Return [X, Y] of the center of cell containing provided text 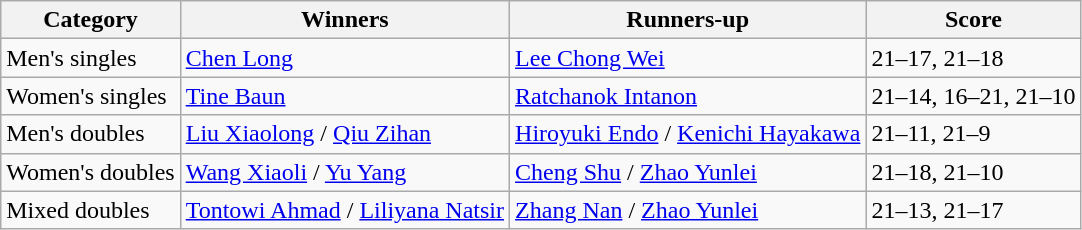
Lee Chong Wei [688, 58]
21–14, 16–21, 21–10 [974, 96]
21–11, 21–9 [974, 134]
Runners-up [688, 20]
21–13, 21–17 [974, 210]
Tontowi Ahmad / Liliyana Natsir [344, 210]
Liu Xiaolong / Qiu Zihan [344, 134]
Mixed doubles [90, 210]
Women's doubles [90, 172]
Zhang Nan / Zhao Yunlei [688, 210]
Men's doubles [90, 134]
Tine Baun [344, 96]
Hiroyuki Endo / Kenichi Hayakawa [688, 134]
21–18, 21–10 [974, 172]
Score [974, 20]
21–17, 21–18 [974, 58]
Category [90, 20]
Wang Xiaoli / Yu Yang [344, 172]
Chen Long [344, 58]
Winners [344, 20]
Men's singles [90, 58]
Ratchanok Intanon [688, 96]
Women's singles [90, 96]
Cheng Shu / Zhao Yunlei [688, 172]
